Extract the (X, Y) coordinate from the center of the cell holding the provided text.  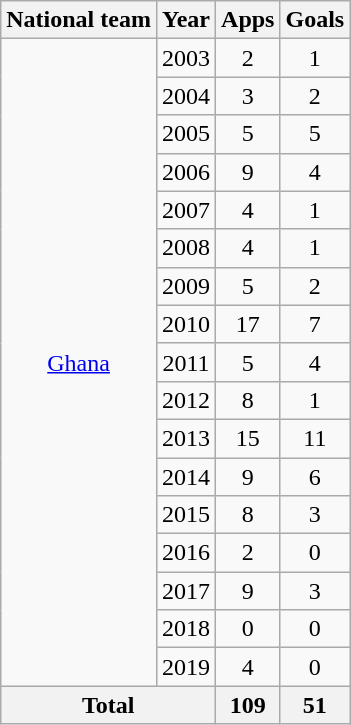
2010 (186, 324)
2009 (186, 286)
2017 (186, 591)
109 (248, 705)
17 (248, 324)
2014 (186, 477)
2019 (186, 667)
7 (315, 324)
2018 (186, 629)
2016 (186, 553)
2005 (186, 134)
6 (315, 477)
2008 (186, 248)
11 (315, 438)
National team (79, 20)
Apps (248, 20)
2015 (186, 515)
2006 (186, 172)
Ghana (79, 362)
Goals (315, 20)
2012 (186, 400)
Total (108, 705)
2013 (186, 438)
2007 (186, 210)
2011 (186, 362)
2004 (186, 96)
15 (248, 438)
51 (315, 705)
Year (186, 20)
2003 (186, 58)
